Search for the cell housing the specified text and yield its (X, Y) center coordinate. 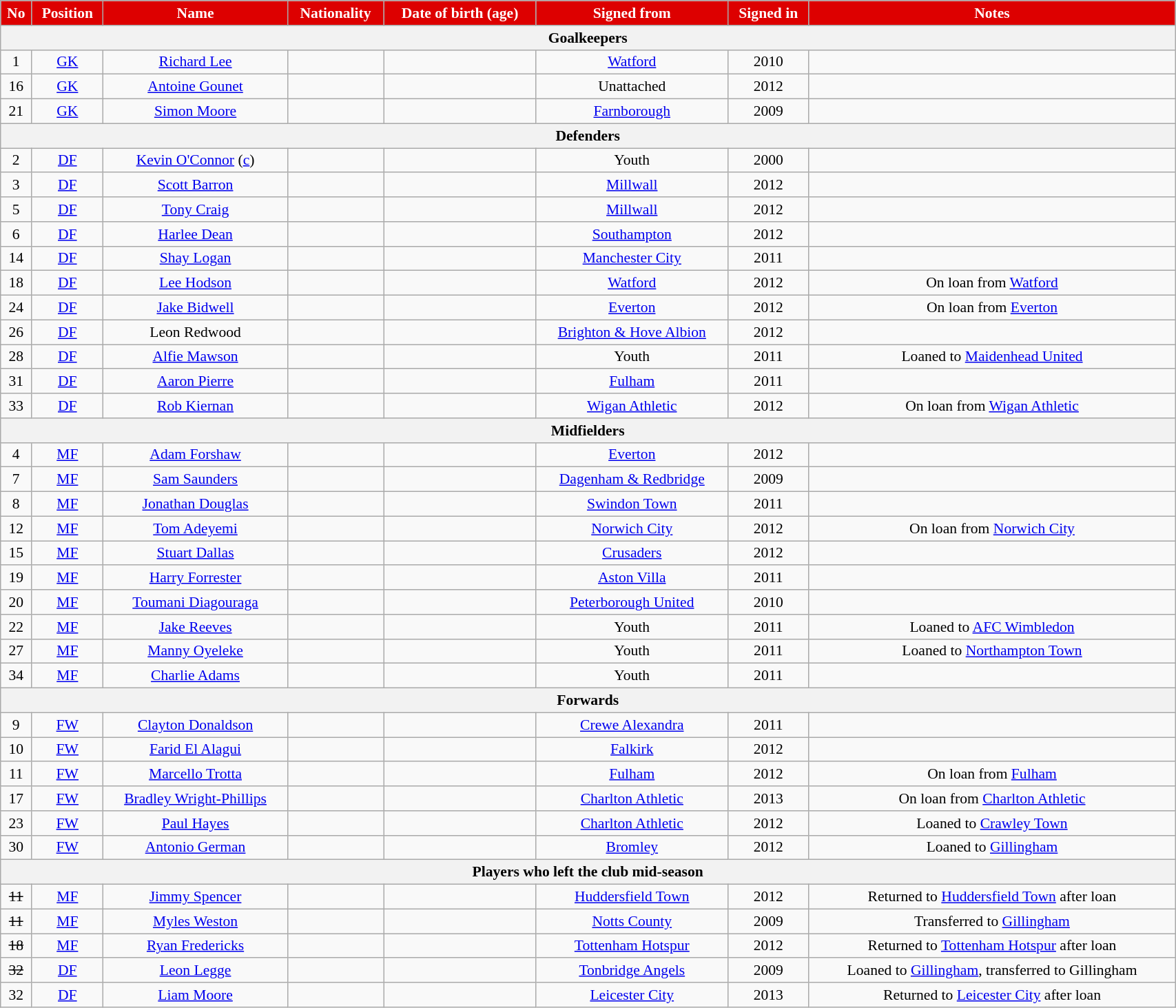
Antonio German (196, 847)
Harlee Dean (196, 234)
Date of birth (age) (460, 13)
Loaned to Gillingham (992, 847)
12 (17, 528)
Forwards (588, 701)
Swindon Town (632, 504)
Signed from (632, 13)
21 (17, 112)
Jimmy Spencer (196, 897)
33 (17, 406)
Scott Barron (196, 185)
20 (17, 602)
Farid El Alagui (196, 750)
Leicester City (632, 995)
Tottenham Hotspur (632, 946)
Falkirk (632, 750)
Loaned to Maidenhead United (992, 357)
Alfie Mawson (196, 357)
Charlie Adams (196, 676)
19 (17, 578)
Loaned to Crawley Town (992, 823)
Stuart Dallas (196, 553)
10 (17, 750)
2 (17, 161)
Tony Craig (196, 209)
Tom Adeyemi (196, 528)
Crewe Alexandra (632, 725)
Farnborough (632, 112)
9 (17, 725)
Clayton Donaldson (196, 725)
Adam Forshaw (196, 455)
4 (17, 455)
8 (17, 504)
Unattached (632, 87)
Manny Oyeleke (196, 651)
Midfielders (588, 431)
16 (17, 87)
Loaned to AFC Wimbledon (992, 627)
27 (17, 651)
Ryan Fredericks (196, 946)
Myles Weston (196, 921)
On loan from Norwich City (992, 528)
On loan from Charlton Athletic (992, 799)
Antoine Gounet (196, 87)
Harry Forrester (196, 578)
Dagenham & Redbridge (632, 480)
Leon Legge (196, 971)
Paul Hayes (196, 823)
24 (17, 308)
Loaned to Gillingham, transferred to Gillingham (992, 971)
Name (196, 13)
Norwich City (632, 528)
34 (17, 676)
5 (17, 209)
Wigan Athletic (632, 406)
Returned to Tottenham Hotspur after loan (992, 946)
Brighton & Hove Albion (632, 332)
Signed in (768, 13)
On loan from Fulham (992, 774)
Tonbridge Angels (632, 971)
Manchester City (632, 258)
Crusaders (632, 553)
Leon Redwood (196, 332)
Jonathan Douglas (196, 504)
23 (17, 823)
Jake Bidwell (196, 308)
17 (17, 799)
Toumani Diagouraga (196, 602)
31 (17, 382)
Rob Kiernan (196, 406)
Shay Logan (196, 258)
14 (17, 258)
6 (17, 234)
Lee Hodson (196, 283)
On loan from Everton (992, 308)
On loan from Watford (992, 283)
Liam Moore (196, 995)
2000 (768, 161)
Goalkeepers (588, 38)
Marcello Trotta (196, 774)
Aston Villa (632, 578)
Southampton (632, 234)
7 (17, 480)
Kevin O'Connor (c) (196, 161)
Peterborough United (632, 602)
Sam Saunders (196, 480)
Defenders (588, 136)
Aaron Pierre (196, 382)
No (17, 13)
On loan from Wigan Athletic (992, 406)
Returned to Huddersfield Town after loan (992, 897)
26 (17, 332)
Nationality (336, 13)
Notts County (632, 921)
Transferred to Gillingham (992, 921)
Bromley (632, 847)
3 (17, 185)
1 (17, 62)
22 (17, 627)
Returned to Leicester City after loan (992, 995)
Loaned to Northampton Town (992, 651)
Richard Lee (196, 62)
Jake Reeves (196, 627)
15 (17, 553)
Bradley Wright-Phillips (196, 799)
Players who left the club mid-season (588, 872)
30 (17, 847)
Notes (992, 13)
28 (17, 357)
Huddersfield Town (632, 897)
Simon Moore (196, 112)
Position (68, 13)
